Capture the cell that displays the provided text and extract its [x, y] central coordinate. 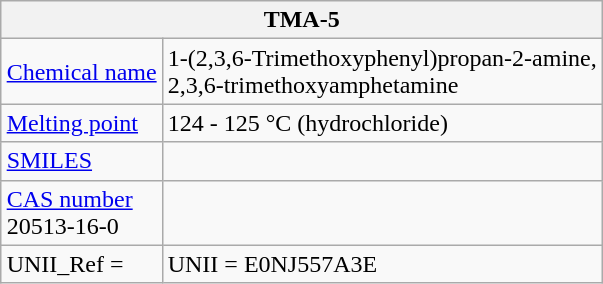
124 - 125 °C (hydrochloride) [382, 123]
UNII = E0NJ557A3E [382, 264]
Melting point [82, 123]
1-(2,3,6-Trimethoxyphenyl)propan-2-amine,2,3,6-trimethoxyamphetamine [382, 72]
TMA-5 [302, 20]
SMILES [82, 161]
UNII_Ref = [82, 264]
Chemical name [82, 72]
CAS number20513-16-0 [82, 212]
